Return the (x, y) coordinate for the center point of the cell that contains the specified text.  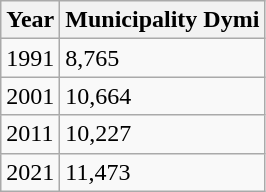
1991 (30, 58)
2011 (30, 134)
2021 (30, 172)
Municipality Dymi (162, 20)
11,473 (162, 172)
10,664 (162, 96)
2001 (30, 96)
Year (30, 20)
10,227 (162, 134)
8,765 (162, 58)
